From the cell containing the given text, extract its center point as (X, Y) coordinate. 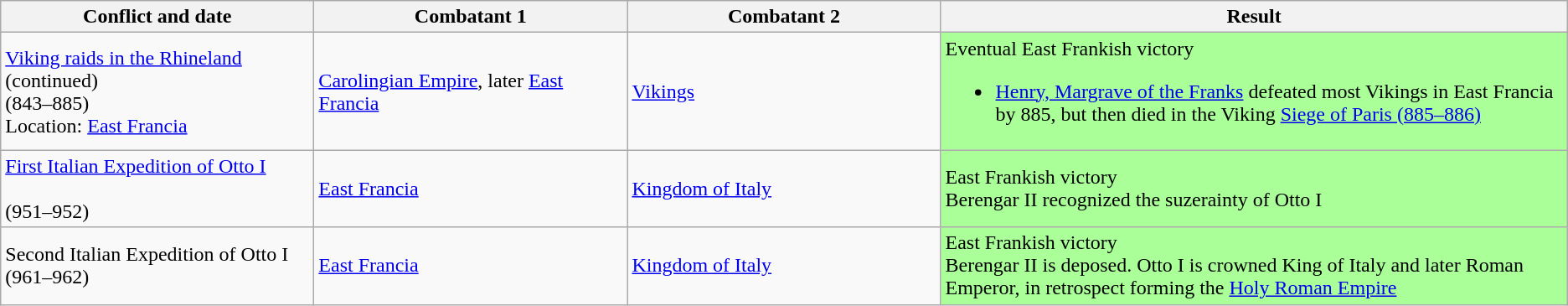
Result (1254, 17)
East Frankish victoryBerengar II is deposed. Otto I is crowned King of Italy and later Roman Emperor, in retrospect forming the Holy Roman Empire (1254, 266)
Conflict and date (157, 17)
East Frankish victoryBerengar II recognized the suzerainty of Otto I (1254, 189)
Second Italian Expedition of Otto I(961–962) (157, 266)
Combatant 2 (784, 17)
Carolingian Empire, later East Francia (471, 91)
Vikings (784, 91)
First Italian Expedition of Otto I(951–952) (157, 189)
Combatant 1 (471, 17)
Viking raids in the Rhineland (continued)(843–885)Location: East Francia (157, 91)
